Determine the (X, Y) coordinate at the center of the cell enclosing the given text.  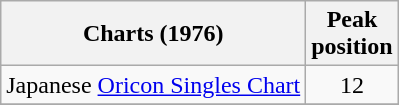
Charts (1976) (154, 34)
Japanese Oricon Singles Chart (154, 85)
12 (352, 85)
Peakposition (352, 34)
